Determine the [x, y] coordinate at the center of the cell enclosing the given text.  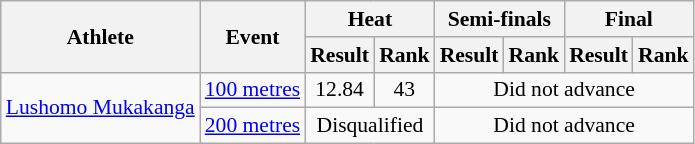
Athlete [100, 36]
Lushomo Mukakanga [100, 108]
Heat [370, 19]
43 [404, 90]
Disqualified [370, 126]
12.84 [340, 90]
Event [252, 36]
100 metres [252, 90]
Semi-finals [500, 19]
200 metres [252, 126]
Final [628, 19]
